Pinpoint the cell where the given text exists, returning its (X, Y) midpoint coordinate. 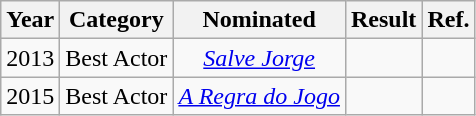
Salve Jorge (260, 58)
Year (30, 20)
2015 (30, 96)
2013 (30, 58)
A Regra do Jogo (260, 96)
Category (116, 20)
Nominated (260, 20)
Ref. (448, 20)
Result (383, 20)
